Output the (x, y) coordinate of the center of the cell containing the given text.  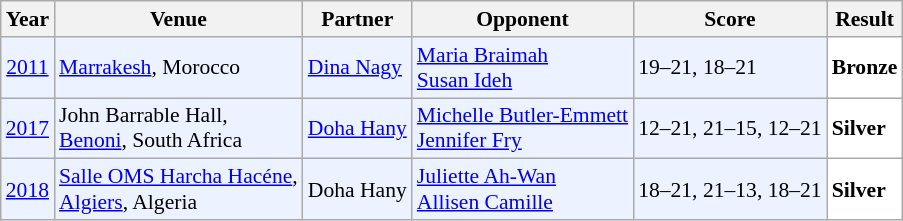
Salle OMS Harcha Hacéne,Algiers, Algeria (178, 190)
Marrakesh, Morocco (178, 68)
12–21, 21–15, 12–21 (730, 128)
2018 (28, 190)
18–21, 21–13, 18–21 (730, 190)
Venue (178, 19)
2017 (28, 128)
Partner (358, 19)
Juliette Ah-Wan Allisen Camille (522, 190)
Maria Braimah Susan Ideh (522, 68)
Result (865, 19)
Bronze (865, 68)
Year (28, 19)
Score (730, 19)
Michelle Butler-Emmett Jennifer Fry (522, 128)
2011 (28, 68)
Dina Nagy (358, 68)
Opponent (522, 19)
John Barrable Hall,Benoni, South Africa (178, 128)
19–21, 18–21 (730, 68)
